For the text-containing cell, return its midpoint in (x, y) coordinate format. 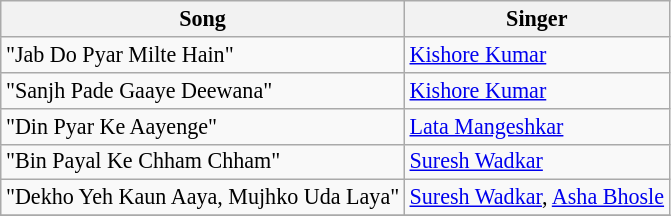
"Din Pyar Ke Aayenge" (203, 126)
Song (203, 18)
Suresh Wadkar (536, 162)
Suresh Wadkar, Asha Bhosle (536, 198)
"Dekho Yeh Kaun Aaya, Mujhko Uda Laya" (203, 198)
Singer (536, 18)
"Bin Payal Ke Chham Chham" (203, 162)
Lata Mangeshkar (536, 126)
"Sanjh Pade Gaaye Deewana" (203, 90)
"Jab Do Pyar Milte Hain" (203, 54)
